Pinpoint the cell where the given text exists, returning its (X, Y) midpoint coordinate. 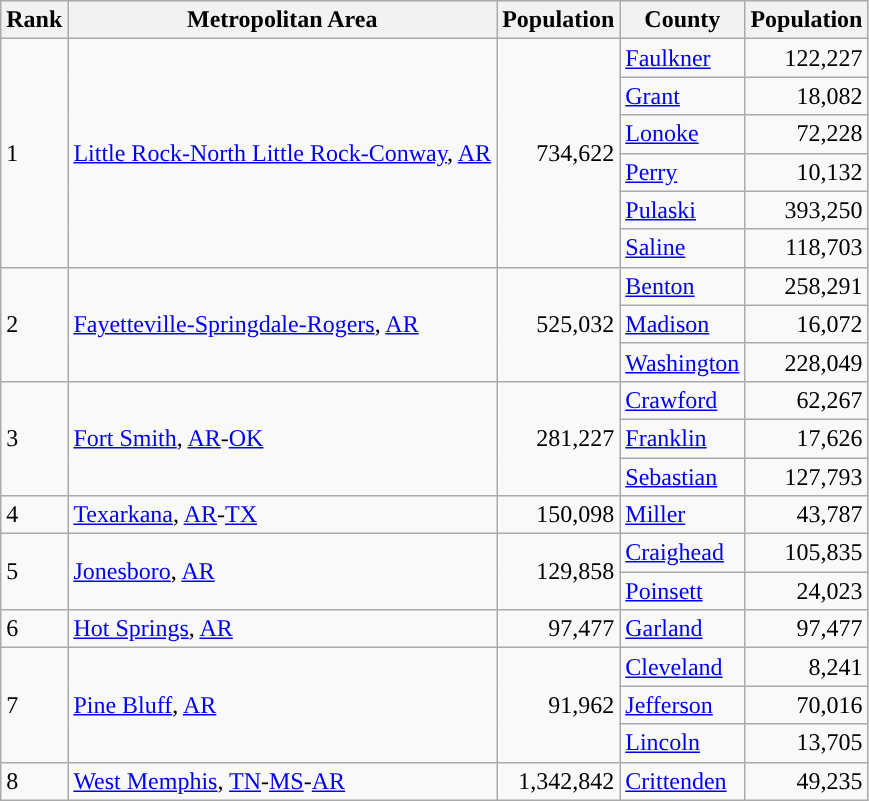
Pine Bluff, AR (282, 705)
1 (34, 153)
6 (34, 629)
Little Rock-North Little Rock-Conway, AR (282, 153)
Washington (682, 362)
10,132 (806, 172)
Lonoke (682, 134)
228,049 (806, 362)
Madison (682, 324)
Benton (682, 286)
Garland (682, 629)
Jonesboro, AR (282, 572)
Franklin (682, 438)
Metropolitan Area (282, 20)
281,227 (558, 438)
150,098 (558, 515)
8,241 (806, 667)
2 (34, 324)
Crawford (682, 400)
Saline (682, 248)
91,962 (558, 705)
Jefferson (682, 705)
Pulaski (682, 210)
24,023 (806, 591)
17,626 (806, 438)
Hot Springs, AR (282, 629)
Faulkner (682, 58)
127,793 (806, 477)
5 (34, 572)
16,072 (806, 324)
393,250 (806, 210)
Crittenden (682, 781)
4 (34, 515)
62,267 (806, 400)
Poinsett (682, 591)
72,228 (806, 134)
Sebastian (682, 477)
Cleveland (682, 667)
3 (34, 438)
Fayetteville-Springdale-Rogers, AR (282, 324)
118,703 (806, 248)
258,291 (806, 286)
Perry (682, 172)
West Memphis, TN-MS-AR (282, 781)
8 (34, 781)
Fort Smith, AR-OK (282, 438)
122,227 (806, 58)
7 (34, 705)
Grant (682, 96)
70,016 (806, 705)
Lincoln (682, 743)
43,787 (806, 515)
1,342,842 (558, 781)
525,032 (558, 324)
Craighead (682, 553)
49,235 (806, 781)
Texarkana, AR-TX (282, 515)
County (682, 20)
734,622 (558, 153)
13,705 (806, 743)
Miller (682, 515)
129,858 (558, 572)
18,082 (806, 96)
Rank (34, 20)
105,835 (806, 553)
